Capture the cell that displays the provided text and extract its [x, y] central coordinate. 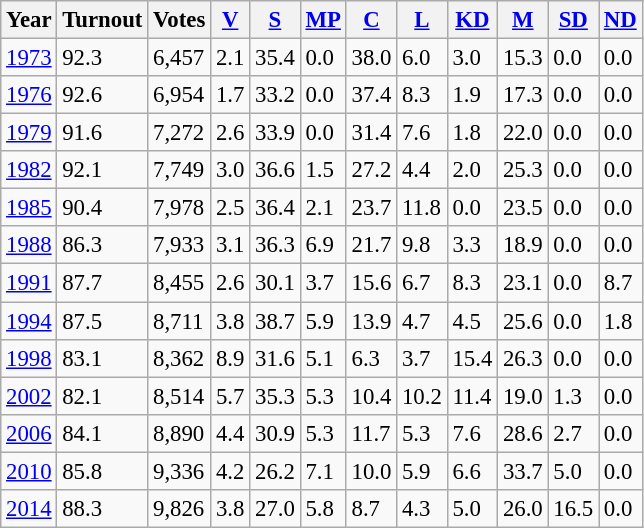
4.5 [472, 321]
1998 [29, 358]
5.1 [323, 358]
84.1 [102, 433]
21.7 [371, 245]
3.3 [472, 245]
5.7 [230, 396]
26.0 [523, 509]
1982 [29, 170]
6.3 [371, 358]
M [523, 20]
28.6 [523, 433]
2010 [29, 471]
1991 [29, 283]
92.6 [102, 95]
31.6 [275, 358]
18.9 [523, 245]
1979 [29, 133]
4.3 [422, 509]
SD [573, 20]
1.3 [573, 396]
11.8 [422, 208]
1976 [29, 95]
13.9 [371, 321]
2002 [29, 396]
91.6 [102, 133]
1.5 [323, 170]
2014 [29, 509]
8,711 [180, 321]
6.7 [422, 283]
23.5 [523, 208]
7,749 [180, 170]
2.5 [230, 208]
30.1 [275, 283]
9,826 [180, 509]
6.0 [422, 58]
17.3 [523, 95]
33.9 [275, 133]
10.2 [422, 396]
5.8 [323, 509]
25.3 [523, 170]
92.3 [102, 58]
15.4 [472, 358]
11.7 [371, 433]
86.3 [102, 245]
9.8 [422, 245]
1988 [29, 245]
7,272 [180, 133]
4.7 [422, 321]
6,954 [180, 95]
88.3 [102, 509]
23.7 [371, 208]
26.2 [275, 471]
11.4 [472, 396]
1973 [29, 58]
87.7 [102, 283]
Year [29, 20]
V [230, 20]
25.6 [523, 321]
27.0 [275, 509]
90.4 [102, 208]
KD [472, 20]
MP [323, 20]
2006 [29, 433]
S [275, 20]
27.2 [371, 170]
31.4 [371, 133]
1985 [29, 208]
8,890 [180, 433]
9,336 [180, 471]
92.1 [102, 170]
37.4 [371, 95]
Votes [180, 20]
7,933 [180, 245]
38.7 [275, 321]
10.0 [371, 471]
23.1 [523, 283]
8,455 [180, 283]
7.1 [323, 471]
85.8 [102, 471]
16.5 [573, 509]
1.7 [230, 95]
36.6 [275, 170]
6.9 [323, 245]
35.4 [275, 58]
8.9 [230, 358]
19.0 [523, 396]
30.9 [275, 433]
3.1 [230, 245]
15.3 [523, 58]
C [371, 20]
2.0 [472, 170]
6.6 [472, 471]
82.1 [102, 396]
4.2 [230, 471]
L [422, 20]
8,362 [180, 358]
36.3 [275, 245]
33.7 [523, 471]
26.3 [523, 358]
87.5 [102, 321]
6,457 [180, 58]
2.7 [573, 433]
7,978 [180, 208]
Turnout [102, 20]
38.0 [371, 58]
10.4 [371, 396]
83.1 [102, 358]
35.3 [275, 396]
1994 [29, 321]
8,514 [180, 396]
ND [620, 20]
36.4 [275, 208]
15.6 [371, 283]
22.0 [523, 133]
1.9 [472, 95]
33.2 [275, 95]
